Pinpoint the cell where the given text exists, returning its [X, Y] midpoint coordinate. 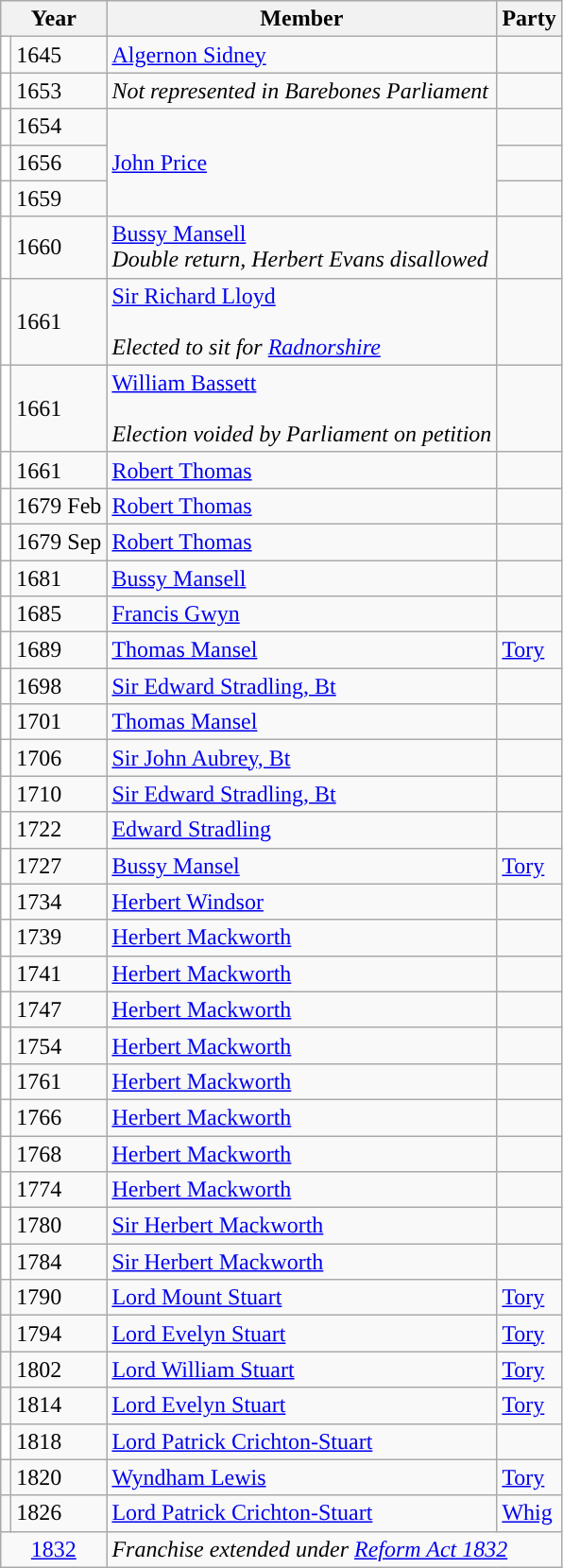
1706 [59, 758]
1739 [59, 938]
1698 [59, 686]
1653 [59, 91]
Whig [529, 1513]
1768 [59, 1154]
William BassettElection voided by Parliament on petition [302, 408]
1780 [59, 1226]
Member [302, 19]
1774 [59, 1190]
Algernon Sidney [302, 55]
Year [54, 19]
1766 [59, 1117]
1747 [59, 1009]
1820 [59, 1477]
1814 [59, 1405]
Bussy Mansell Double return, Herbert Evans disallowed [302, 248]
1654 [59, 127]
1685 [59, 614]
Francis Gwyn [302, 614]
1818 [59, 1441]
1659 [59, 198]
Wyndham Lewis [302, 1477]
Bussy Mansell [302, 577]
1656 [59, 163]
1660 [59, 248]
John Price [302, 163]
Edward Stradling [302, 830]
1826 [59, 1513]
Sir Richard LloydElected to sit for Radnorshire [302, 321]
1689 [59, 650]
1679 Feb [59, 506]
1734 [59, 902]
1727 [59, 866]
1784 [59, 1262]
1701 [59, 722]
1794 [59, 1334]
1741 [59, 974]
Sir John Aubrey, Bt [302, 758]
Bussy Mansel [302, 866]
1832 [54, 1549]
1681 [59, 577]
Party [529, 19]
Franchise extended under Reform Act 1832 [334, 1549]
1754 [59, 1045]
1761 [59, 1081]
Lord William Stuart [302, 1370]
Not represented in Barebones Parliament [302, 91]
Herbert Windsor [302, 902]
1645 [59, 55]
1722 [59, 830]
Lord Mount Stuart [302, 1298]
1710 [59, 794]
1679 Sep [59, 542]
1802 [59, 1370]
1790 [59, 1298]
